Pinpoint the cell where the given text exists, returning its [X, Y] midpoint coordinate. 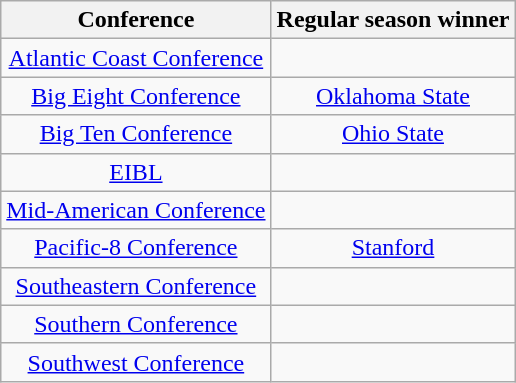
Ohio State [393, 134]
Atlantic Coast Conference [136, 58]
EIBL [136, 172]
Southern Conference [136, 324]
Oklahoma State [393, 96]
Southwest Conference [136, 362]
Regular season winner [393, 20]
Big Ten Conference [136, 134]
Pacific-8 Conference [136, 248]
Mid-American Conference [136, 210]
Southeastern Conference [136, 286]
Stanford [393, 248]
Big Eight Conference [136, 96]
Conference [136, 20]
